From the cell containing the given text, extract its center point as (x, y) coordinate. 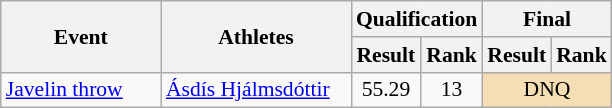
Event (81, 36)
13 (452, 90)
Ásdís Hjálmsdóttir (256, 90)
55.29 (386, 90)
Qualification (416, 19)
Javelin throw (81, 90)
DNQ (546, 90)
Athletes (256, 36)
Final (546, 19)
